From the cell containing the given text, extract its center point as (X, Y) coordinate. 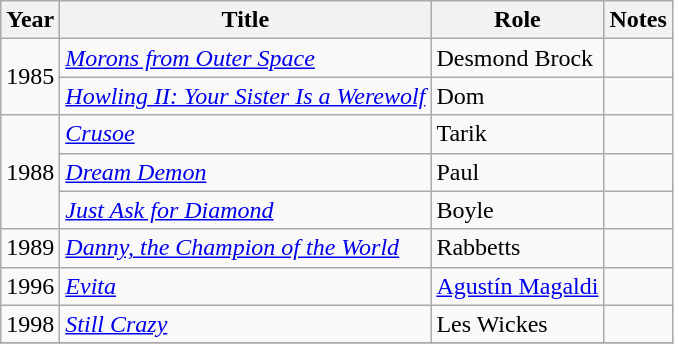
Crusoe (246, 134)
Still Crazy (246, 324)
Rabbetts (518, 248)
Just Ask for Diamond (246, 210)
1989 (30, 248)
Dream Demon (246, 172)
Year (30, 20)
Title (246, 20)
1996 (30, 286)
Paul (518, 172)
Danny, the Champion of the World (246, 248)
1985 (30, 77)
1998 (30, 324)
Les Wickes (518, 324)
Tarik (518, 134)
Howling II: Your Sister Is a Werewolf (246, 96)
Desmond Brock (518, 58)
Boyle (518, 210)
Dom (518, 96)
Agustín Magaldi (518, 286)
Notes (638, 20)
Role (518, 20)
Evita (246, 286)
Morons from Outer Space (246, 58)
1988 (30, 172)
